Locate the cell with the specified text and output its (X, Y) center coordinate. 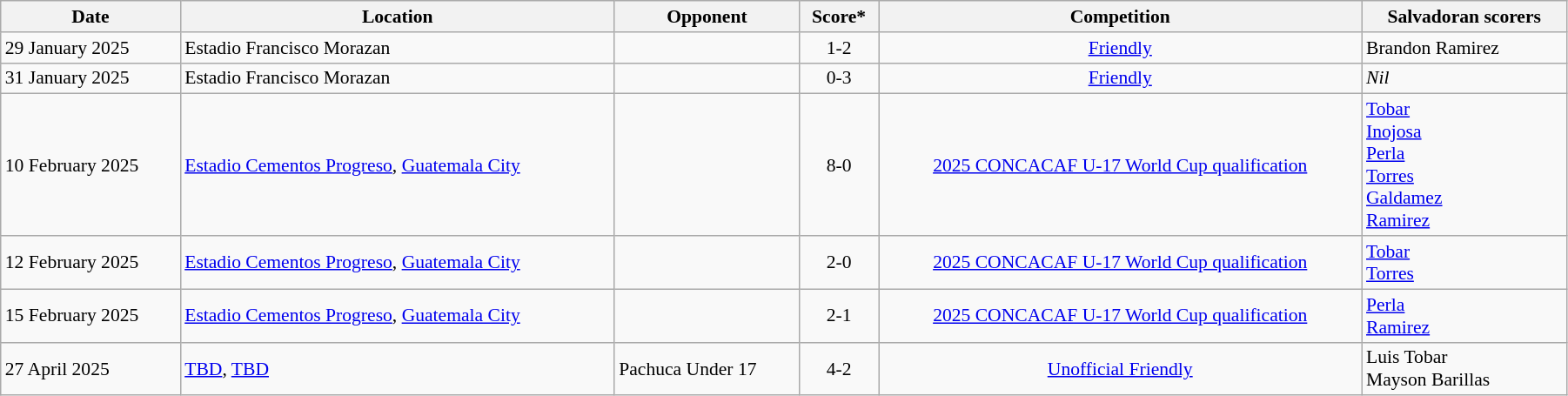
2-1 (839, 315)
Tobar Inojosa Perla Torres Galdamez Ramirez (1464, 165)
Unofficial Friendly (1121, 369)
12 February 2025 (90, 263)
15 February 2025 (90, 315)
10 February 2025 (90, 165)
Pachuca Under 17 (707, 369)
8-0 (839, 165)
4-2 (839, 369)
Luis Tobar Mayson Barillas (1464, 369)
31 January 2025 (90, 78)
Date (90, 17)
1-2 (839, 48)
Salvadoran scorers (1464, 17)
2-0 (839, 263)
Competition (1121, 17)
Opponent (707, 17)
Location (397, 17)
Perla Ramirez (1464, 315)
29 January 2025 (90, 48)
0-3 (839, 78)
Tobar Torres (1464, 263)
Brandon Ramirez (1464, 48)
27 April 2025 (90, 369)
TBD, TBD (397, 369)
Score* (839, 17)
Nil (1464, 78)
